Locate the cell with the specified text and output its (x, y) center coordinate. 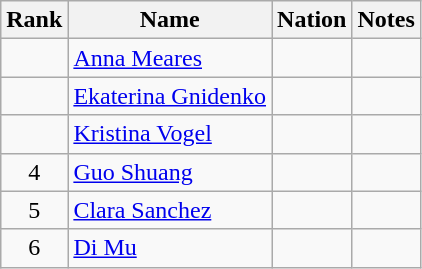
Anna Meares (170, 58)
Rank (34, 20)
4 (34, 172)
Guo Shuang (170, 172)
Ekaterina Gnidenko (170, 96)
Clara Sanchez (170, 210)
5 (34, 210)
6 (34, 248)
Notes (386, 20)
Di Mu (170, 248)
Kristina Vogel (170, 134)
Name (170, 20)
Nation (312, 20)
